Output the [x, y] coordinate of the center of the cell containing the given text.  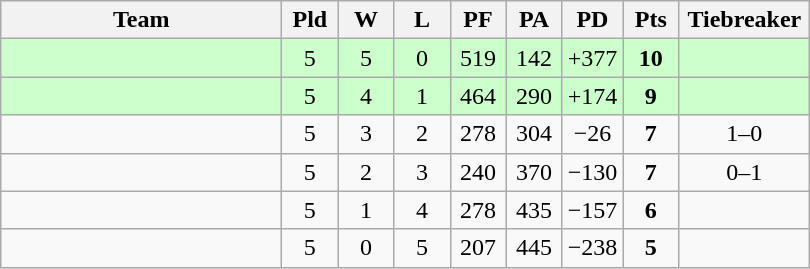
Pld [310, 20]
+377 [592, 58]
370 [534, 172]
PF [478, 20]
6 [651, 210]
Pts [651, 20]
290 [534, 96]
304 [534, 134]
142 [534, 58]
−238 [592, 248]
10 [651, 58]
519 [478, 58]
435 [534, 210]
1–0 [744, 134]
PD [592, 20]
−130 [592, 172]
207 [478, 248]
9 [651, 96]
L [422, 20]
−26 [592, 134]
464 [478, 96]
W [366, 20]
Team [142, 20]
PA [534, 20]
0–1 [744, 172]
445 [534, 248]
Tiebreaker [744, 20]
+174 [592, 96]
240 [478, 172]
−157 [592, 210]
